Extract the (x, y) coordinate from the center of the cell holding the provided text.  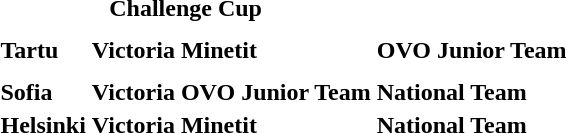
Minetit (276, 50)
OVO Junior Team (276, 92)
